Search for the cell housing the specified text and yield its [x, y] center coordinate. 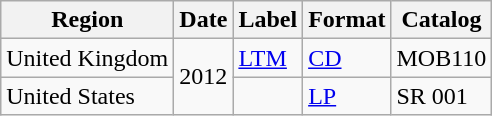
CD [347, 58]
United Kingdom [88, 58]
Date [204, 20]
United States [88, 96]
LP [347, 96]
Format [347, 20]
SR 001 [442, 96]
2012 [204, 77]
LTM [268, 58]
Region [88, 20]
Label [268, 20]
MOB110 [442, 58]
Catalog [442, 20]
